Detect which cell encompasses the target text, then output its [X, Y] center coordinate. 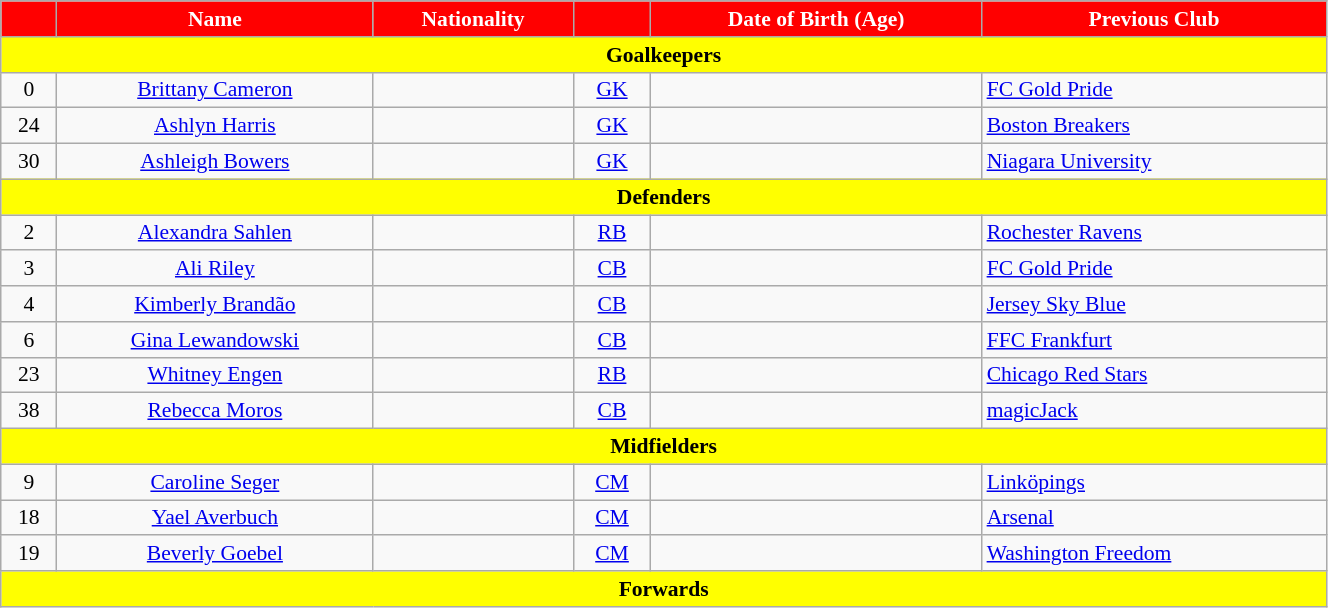
9 [29, 482]
30 [29, 162]
Beverly Goebel [215, 554]
Nationality [473, 19]
Gina Lewandowski [215, 340]
19 [29, 554]
Caroline Seger [215, 482]
Name [215, 19]
Boston Breakers [1154, 126]
3 [29, 269]
Ali Riley [215, 269]
Ashleigh Bowers [215, 162]
23 [29, 375]
magicJack [1154, 411]
Yael Averbuch [215, 518]
FFC Frankfurt [1154, 340]
Niagara University [1154, 162]
Forwards [664, 589]
4 [29, 304]
2 [29, 233]
Whitney Engen [215, 375]
Goalkeepers [664, 55]
18 [29, 518]
Rochester Ravens [1154, 233]
Washington Freedom [1154, 554]
0 [29, 90]
6 [29, 340]
Jersey Sky Blue [1154, 304]
Brittany Cameron [215, 90]
Ashlyn Harris [215, 126]
Arsenal [1154, 518]
38 [29, 411]
24 [29, 126]
Linköpings [1154, 482]
Kimberly Brandão [215, 304]
Alexandra Sahlen [215, 233]
Rebecca Moros [215, 411]
Chicago Red Stars [1154, 375]
Date of Birth (Age) [816, 19]
Previous Club [1154, 19]
Defenders [664, 197]
Midfielders [664, 447]
